Search for the cell housing the specified text and yield its (x, y) center coordinate. 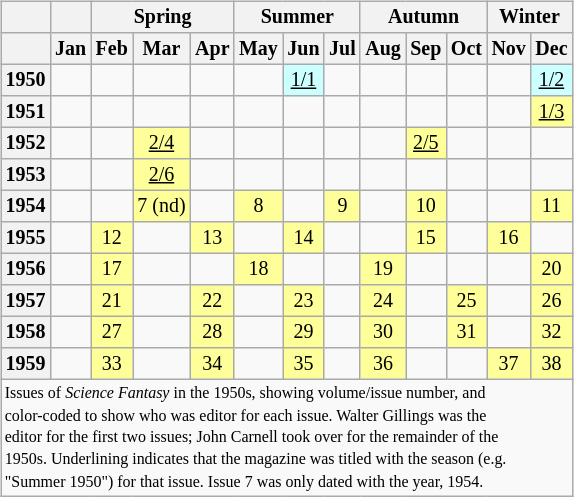
22 (212, 300)
Jan (70, 48)
1952 (26, 144)
Feb (112, 48)
13 (212, 238)
Jun (304, 48)
37 (509, 364)
20 (552, 268)
2/5 (426, 144)
26 (552, 300)
15 (426, 238)
23 (304, 300)
35 (304, 364)
17 (112, 268)
18 (258, 268)
Spring (162, 18)
21 (112, 300)
2/4 (162, 144)
Dec (552, 48)
36 (382, 364)
1951 (26, 112)
14 (304, 238)
1950 (26, 80)
33 (112, 364)
1956 (26, 268)
8 (258, 206)
Jul (342, 48)
1959 (26, 364)
May (258, 48)
1955 (26, 238)
25 (466, 300)
Autumn (423, 18)
1954 (26, 206)
Summer (297, 18)
7 (nd) (162, 206)
1/1 (304, 80)
27 (112, 332)
10 (426, 206)
Apr (212, 48)
Nov (509, 48)
32 (552, 332)
1958 (26, 332)
Aug (382, 48)
Winter (530, 18)
30 (382, 332)
34 (212, 364)
1953 (26, 174)
31 (466, 332)
29 (304, 332)
1957 (26, 300)
Mar (162, 48)
11 (552, 206)
12 (112, 238)
9 (342, 206)
1/3 (552, 112)
19 (382, 268)
38 (552, 364)
Oct (466, 48)
1/2 (552, 80)
24 (382, 300)
Sep (426, 48)
28 (212, 332)
2/6 (162, 174)
16 (509, 238)
